Scan for the cell matching the given text and deliver its [x, y] coordinate at center. 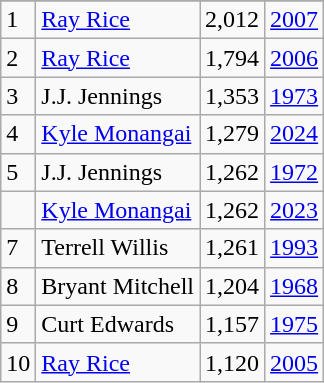
Curt Edwards [118, 324]
1972 [294, 172]
7 [18, 248]
1,279 [232, 134]
Bryant Mitchell [118, 286]
1993 [294, 248]
2005 [294, 362]
Terrell Willis [118, 248]
3 [18, 96]
1,204 [232, 286]
2006 [294, 58]
4 [18, 134]
1968 [294, 286]
1,261 [232, 248]
2023 [294, 210]
1973 [294, 96]
2024 [294, 134]
2,012 [232, 20]
1,794 [232, 58]
9 [18, 324]
2 [18, 58]
10 [18, 362]
1,157 [232, 324]
1,120 [232, 362]
1975 [294, 324]
1,353 [232, 96]
5 [18, 172]
8 [18, 286]
2007 [294, 20]
1 [18, 20]
